Find where the given text appears and provide that cell's center as (X, Y) coordinate. 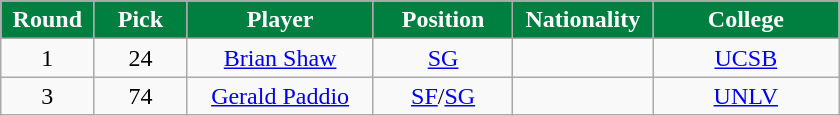
College (746, 20)
SG (443, 58)
Gerald Paddio (280, 96)
74 (140, 96)
Round (48, 20)
Player (280, 20)
Nationality (583, 20)
UNLV (746, 96)
24 (140, 58)
Pick (140, 20)
3 (48, 96)
Position (443, 20)
UCSB (746, 58)
1 (48, 58)
SF/SG (443, 96)
Brian Shaw (280, 58)
